Scan for the cell matching the given text and deliver its (x, y) coordinate at center. 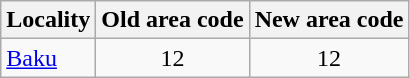
Old area code (172, 20)
Baku (48, 58)
New area code (329, 20)
Locality (48, 20)
